Pinpoint the cell where the given text exists, returning its (x, y) midpoint coordinate. 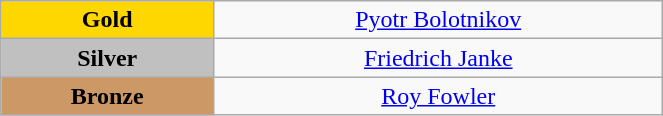
Bronze (108, 96)
Silver (108, 58)
Gold (108, 20)
Roy Fowler (438, 96)
Pyotr Bolotnikov (438, 20)
Friedrich Janke (438, 58)
